Return the [X, Y] coordinate for the center point of the cell that contains the specified text.  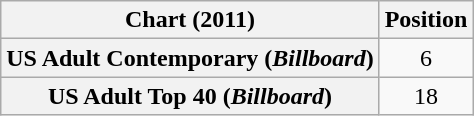
6 [426, 58]
Position [426, 20]
US Adult Contemporary (Billboard) [190, 58]
US Adult Top 40 (Billboard) [190, 96]
Chart (2011) [190, 20]
18 [426, 96]
